Locate the cell with the specified text and output its [X, Y] center coordinate. 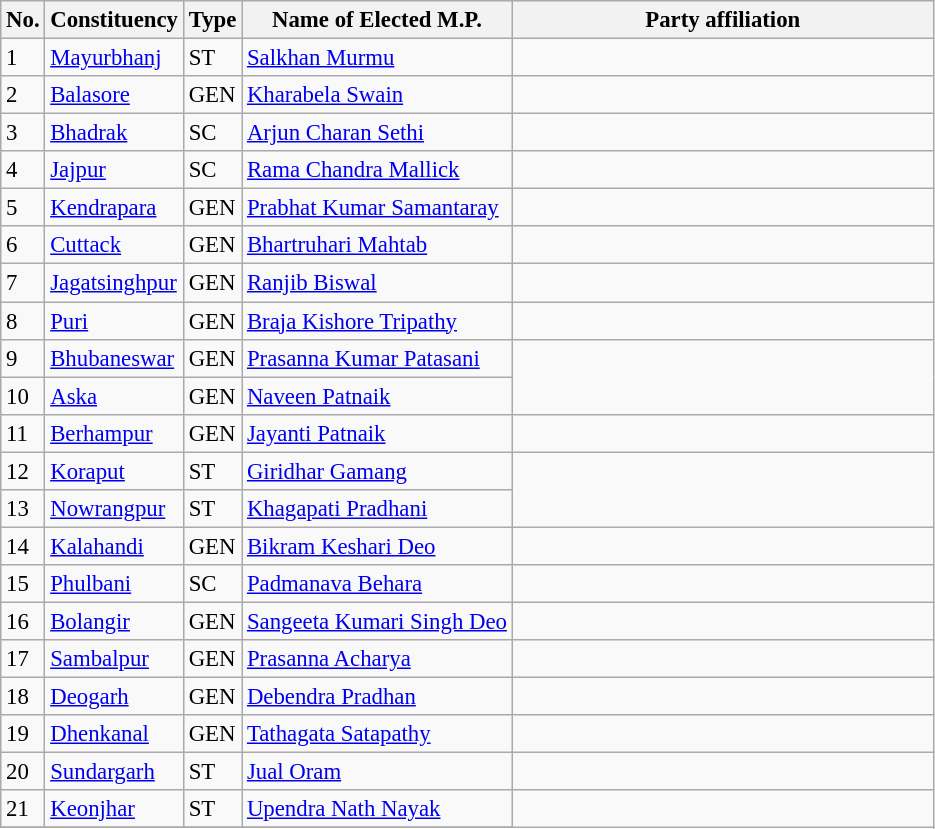
Bolangir [114, 621]
Giridhar Gamang [378, 471]
Bhartruhari Mahtab [378, 245]
Puri [114, 321]
Type [212, 20]
Jual Oram [378, 772]
Kharabela Swain [378, 95]
8 [23, 321]
Deogarh [114, 697]
Kalahandi [114, 546]
Jagatsinghpur [114, 283]
9 [23, 358]
Koraput [114, 471]
Salkhan Murmu [378, 58]
Khagapati Pradhani [378, 509]
16 [23, 621]
Jajpur [114, 170]
2 [23, 95]
10 [23, 396]
12 [23, 471]
Keonjhar [114, 809]
No. [23, 20]
6 [23, 245]
Berhampur [114, 433]
Ranjib Biswal [378, 283]
Sundargarh [114, 772]
20 [23, 772]
17 [23, 659]
Mayurbhanj [114, 58]
Constituency [114, 20]
Balasore [114, 95]
Prasanna Kumar Patasani [378, 358]
13 [23, 509]
21 [23, 809]
Bhadrak [114, 133]
Padmanava Behara [378, 584]
Rama Chandra Mallick [378, 170]
4 [23, 170]
Jayanti Patnaik [378, 433]
1 [23, 58]
Bikram Keshari Deo [378, 546]
Prasanna Acharya [378, 659]
Bhubaneswar [114, 358]
Tathagata Satapathy [378, 734]
18 [23, 697]
Prabhat Kumar Samantaray [378, 208]
Sangeeta Kumari Singh Deo [378, 621]
Arjun Charan Sethi [378, 133]
Aska [114, 396]
Naveen Patnaik [378, 396]
Nowrangpur [114, 509]
19 [23, 734]
5 [23, 208]
Name of Elected M.P. [378, 20]
Upendra Nath Nayak [378, 809]
Dhenkanal [114, 734]
14 [23, 546]
Braja Kishore Tripathy [378, 321]
15 [23, 584]
7 [23, 283]
Phulbani [114, 584]
11 [23, 433]
Cuttack [114, 245]
Party affiliation [722, 20]
3 [23, 133]
Debendra Pradhan [378, 697]
Sambalpur [114, 659]
Kendrapara [114, 208]
